Return the [x, y] coordinate for the center point of the cell that contains the specified text.  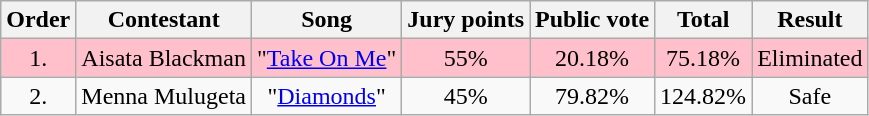
Contestant [164, 20]
Safe [810, 96]
Public vote [592, 20]
Aisata Blackman [164, 58]
55% [466, 58]
Jury points [466, 20]
45% [466, 96]
"Take On Me" [326, 58]
1. [38, 58]
Eliminated [810, 58]
124.82% [704, 96]
Song [326, 20]
20.18% [592, 58]
Menna Mulugeta [164, 96]
Order [38, 20]
Result [810, 20]
79.82% [592, 96]
"Diamonds" [326, 96]
75.18% [704, 58]
2. [38, 96]
Total [704, 20]
